Locate the cell with the specified text and output its [x, y] center coordinate. 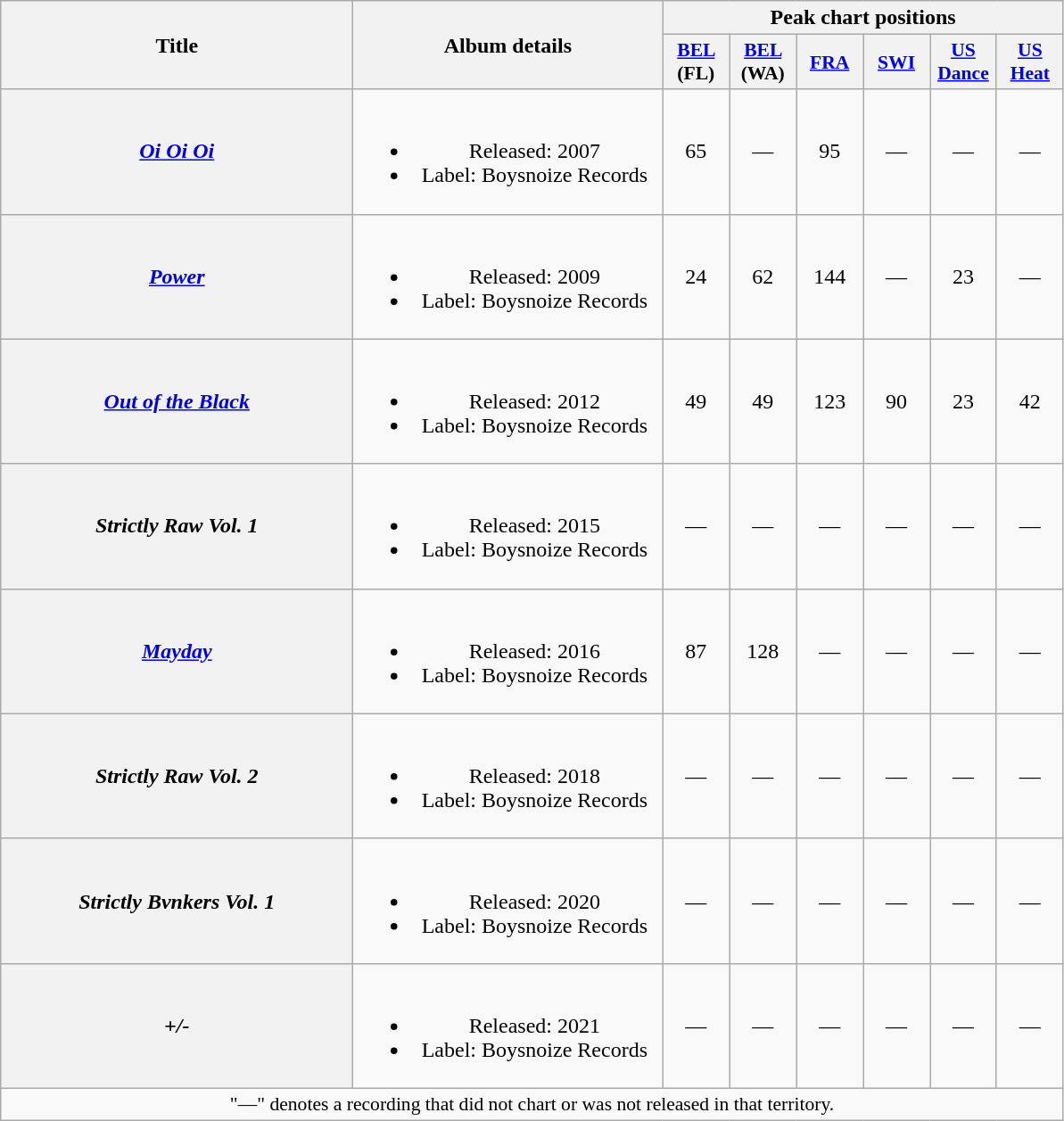
42 [1029, 401]
Power [177, 276]
65 [696, 152]
Released: 2009Label: Boysnoize Records [508, 276]
Mayday [177, 651]
Released: 2020Label: Boysnoize Records [508, 901]
Released: 2018Label: Boysnoize Records [508, 776]
Strictly Raw Vol. 1 [177, 526]
Out of the Black [177, 401]
USDance [963, 62]
Released: 2016Label: Boysnoize Records [508, 651]
Released: 2012Label: Boysnoize Records [508, 401]
FRA [829, 62]
USHeat [1029, 62]
Oi Oi Oi [177, 152]
Strictly Raw Vol. 2 [177, 776]
"—" denotes a recording that did not chart or was not released in that territory. [532, 1104]
128 [763, 651]
24 [696, 276]
Released: 2007Label: Boysnoize Records [508, 152]
BEL (FL) [696, 62]
144 [829, 276]
90 [897, 401]
Released: 2015Label: Boysnoize Records [508, 526]
Album details [508, 45]
95 [829, 152]
Released: 2021Label: Boysnoize Records [508, 1026]
123 [829, 401]
87 [696, 651]
SWI [897, 62]
62 [763, 276]
Title [177, 45]
Strictly Bvnkers Vol. 1 [177, 901]
+/- [177, 1026]
Peak chart positions [863, 18]
BEL (WA) [763, 62]
